Detect which cell encompasses the target text, then output its (X, Y) center coordinate. 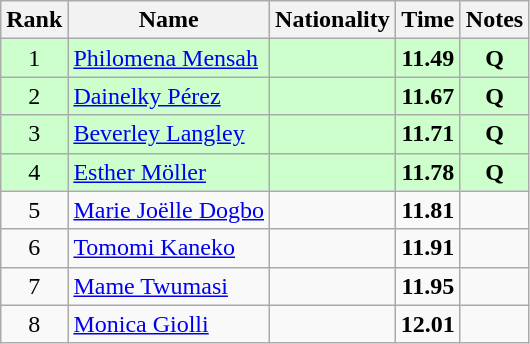
12.01 (428, 324)
11.78 (428, 172)
5 (34, 210)
Time (428, 20)
Marie Joëlle Dogbo (169, 210)
11.91 (428, 248)
Monica Giolli (169, 324)
7 (34, 286)
11.49 (428, 58)
11.95 (428, 286)
Beverley Langley (169, 134)
3 (34, 134)
Esther Möller (169, 172)
Philomena Mensah (169, 58)
Mame Twumasi (169, 286)
Tomomi Kaneko (169, 248)
Dainelky Pérez (169, 96)
Name (169, 20)
11.71 (428, 134)
8 (34, 324)
11.81 (428, 210)
1 (34, 58)
11.67 (428, 96)
Rank (34, 20)
Notes (494, 20)
2 (34, 96)
Nationality (333, 20)
4 (34, 172)
6 (34, 248)
